Search for the cell housing the specified text and yield its (x, y) center coordinate. 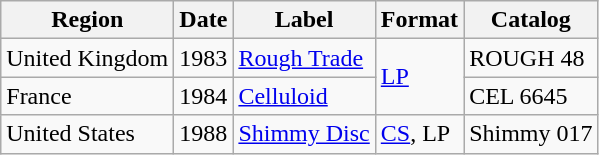
Shimmy 017 (531, 134)
1983 (204, 58)
Region (88, 20)
LP (419, 77)
1984 (204, 96)
CEL 6645 (531, 96)
United States (88, 134)
Date (204, 20)
CS, LP (419, 134)
France (88, 96)
ROUGH 48 (531, 58)
Shimmy Disc (304, 134)
Celluloid (304, 96)
Label (304, 20)
Rough Trade (304, 58)
1988 (204, 134)
Format (419, 20)
Catalog (531, 20)
United Kingdom (88, 58)
